For the text-containing cell, return its midpoint in [X, Y] coordinate format. 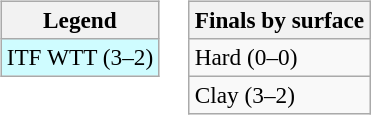
Legend [80, 20]
Finals by surface [279, 20]
ITF WTT (3–2) [80, 57]
Hard (0–0) [279, 57]
Clay (3–2) [279, 95]
